Scan for the cell matching the given text and deliver its [x, y] coordinate at center. 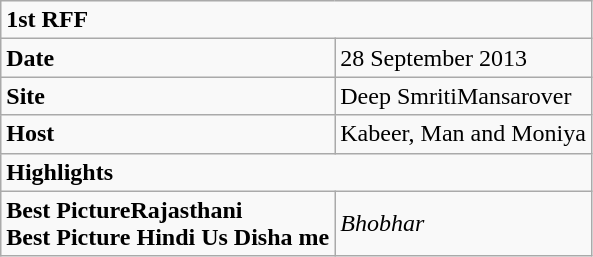
Date [168, 58]
Site [168, 96]
Host [168, 134]
Bhobhar [464, 224]
Highlights [296, 172]
1st RFF [296, 20]
Kabeer, Man and Moniya [464, 134]
Deep SmritiMansarover [464, 96]
Best PictureRajasthaniBest Picture Hindi Us Disha me [168, 224]
28 September 2013 [464, 58]
